Identify which cell holds the provided text, then report its [x, y] central coordinate. 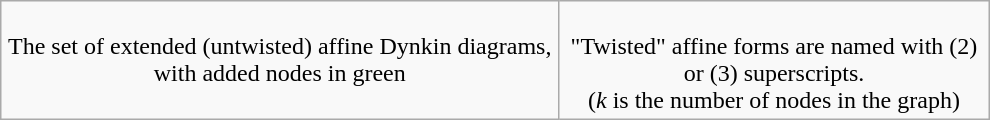
"Twisted" affine forms are named with (2) or (3) superscripts.(k is the number of nodes in the graph) [774, 60]
The set of extended (untwisted) affine Dynkin diagrams, with added nodes in green [280, 60]
